Extract the [x, y] coordinate from the center of the cell holding the provided text.  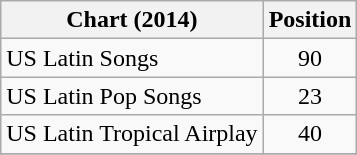
Chart (2014) [132, 20]
40 [310, 134]
23 [310, 96]
US Latin Tropical Airplay [132, 134]
US Latin Pop Songs [132, 96]
Position [310, 20]
US Latin Songs [132, 58]
90 [310, 58]
